Identify which cell holds the provided text, then report its (X, Y) central coordinate. 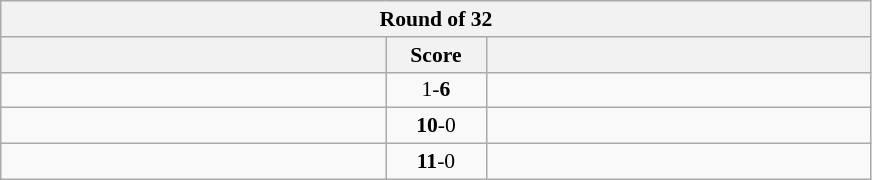
10-0 (436, 126)
Score (436, 55)
Round of 32 (436, 19)
11-0 (436, 162)
1-6 (436, 90)
